Identify which cell holds the provided text, then report its (X, Y) central coordinate. 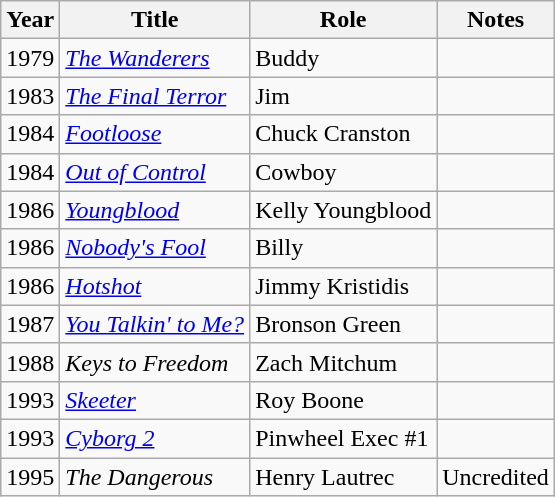
Nobody's Fool (155, 248)
Henry Lautrec (344, 477)
1979 (30, 58)
Jim (344, 96)
Kelly Youngblood (344, 210)
Chuck Cranston (344, 134)
1983 (30, 96)
Cowboy (344, 172)
1987 (30, 324)
Bronson Green (344, 324)
Out of Control (155, 172)
Youngblood (155, 210)
Uncredited (496, 477)
Skeeter (155, 400)
Billy (344, 248)
The Wanderers (155, 58)
1995 (30, 477)
Footloose (155, 134)
You Talkin' to Me? (155, 324)
Zach Mitchum (344, 362)
Jimmy Kristidis (344, 286)
Buddy (344, 58)
Title (155, 20)
Roy Boone (344, 400)
The Final Terror (155, 96)
1988 (30, 362)
Hotshot (155, 286)
Keys to Freedom (155, 362)
Role (344, 20)
Notes (496, 20)
Cyborg 2 (155, 438)
Year (30, 20)
Pinwheel Exec #1 (344, 438)
The Dangerous (155, 477)
